Find where the given text appears and provide that cell's center as (X, Y) coordinate. 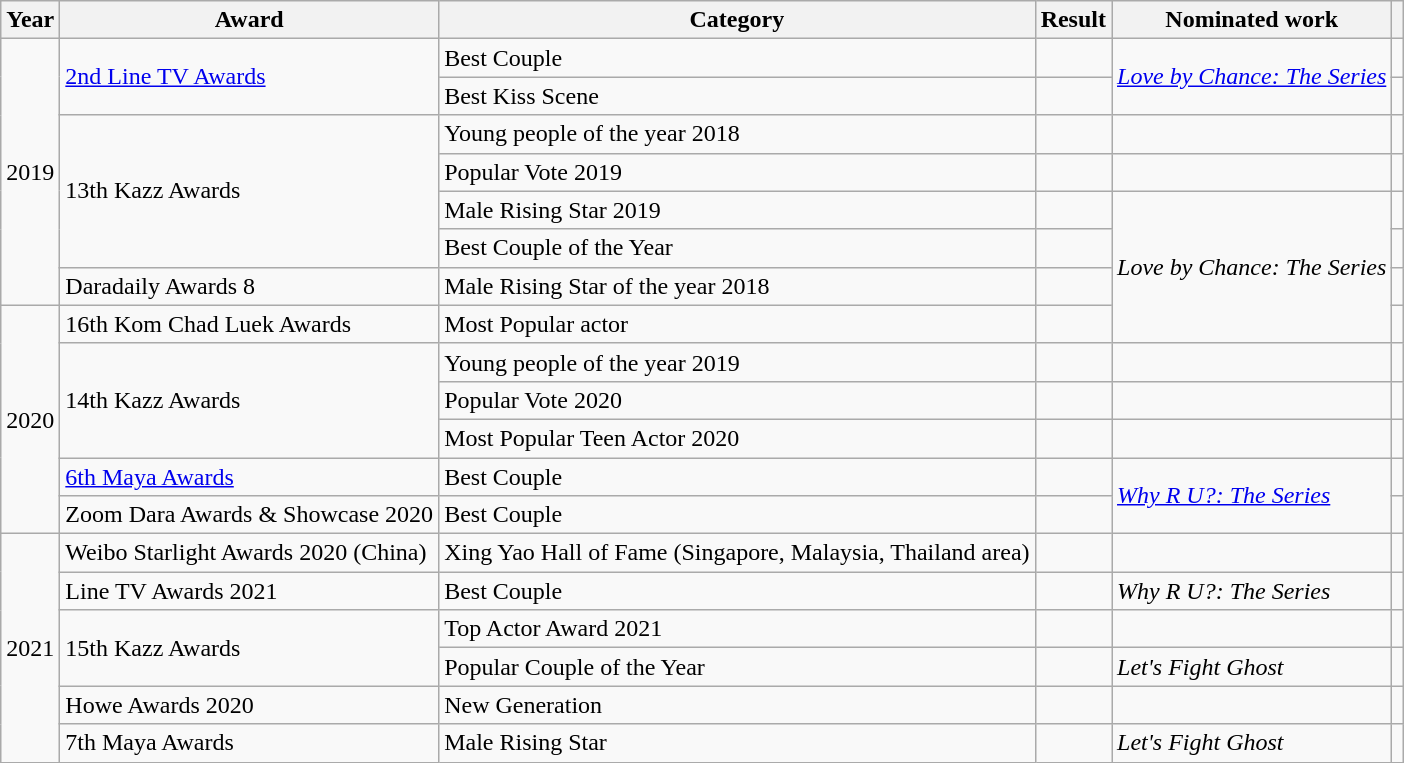
Young people of the year 2018 (737, 134)
New Generation (737, 705)
13th Kazz Awards (250, 191)
Top Actor Award 2021 (737, 629)
Young people of the year 2019 (737, 362)
15th Kazz Awards (250, 648)
Category (737, 20)
Popular Vote 2019 (737, 172)
Male Rising Star 2019 (737, 210)
Daradaily Awards 8 (250, 286)
Result (1073, 20)
Male Rising Star of the year 2018 (737, 286)
Popular Vote 2020 (737, 400)
Line TV Awards 2021 (250, 591)
Howe Awards 2020 (250, 705)
Zoom Dara Awards & Showcase 2020 (250, 515)
Award (250, 20)
14th Kazz Awards (250, 400)
Weibo Starlight Awards 2020 (China) (250, 553)
Most Popular actor (737, 324)
Male Rising Star (737, 743)
Nominated work (1252, 20)
7th Maya Awards (250, 743)
2019 (30, 172)
Best Couple of the Year (737, 248)
2021 (30, 648)
6th Maya Awards (250, 477)
2nd Line TV Awards (250, 77)
Year (30, 20)
2020 (30, 419)
Most Popular Teen Actor 2020 (737, 438)
Best Kiss Scene (737, 96)
16th Kom Chad Luek Awards (250, 324)
Popular Couple of the Year (737, 667)
Xing Yao Hall of Fame (Singapore, Malaysia, Thailand area) (737, 553)
